Provide the (X, Y) coordinate of the cell's center where the given text is located.  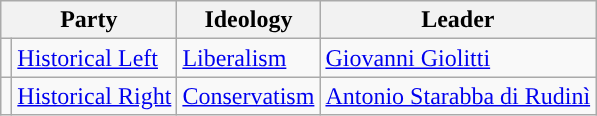
Party (89, 20)
Historical Right (94, 96)
Historical Left (94, 58)
Giovanni Giolitti (458, 58)
Liberalism (248, 58)
Ideology (248, 20)
Conservatism (248, 96)
Leader (458, 20)
Antonio Starabba di Rudinì (458, 96)
